From the cell containing the given text, extract its center point as (X, Y) coordinate. 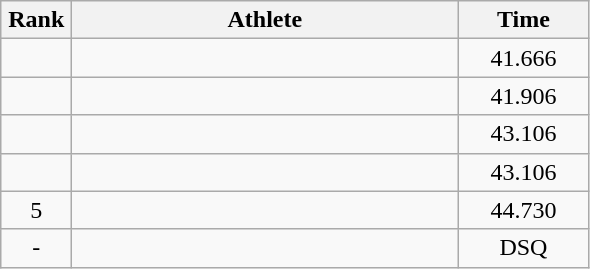
41.906 (524, 96)
DSQ (524, 248)
41.666 (524, 58)
Time (524, 20)
5 (36, 210)
Rank (36, 20)
Athlete (265, 20)
44.730 (524, 210)
- (36, 248)
